From the cell containing the given text, extract its center point as [X, Y] coordinate. 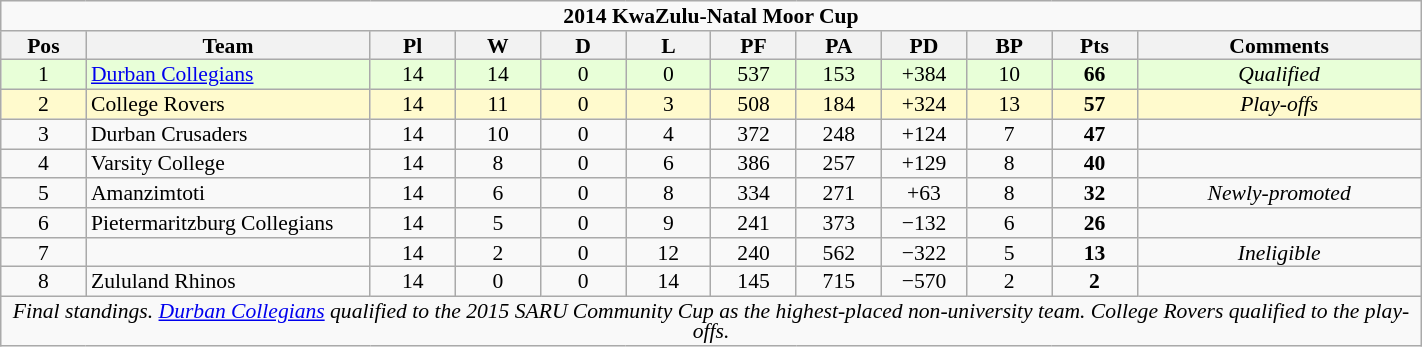
PD [924, 46]
−132 [924, 223]
Pos [44, 46]
Varsity College [228, 164]
+129 [924, 164]
−322 [924, 253]
66 [1094, 75]
Durban Collegians [228, 75]
184 [838, 105]
+63 [924, 193]
Comments [1279, 46]
386 [754, 164]
Pl [412, 46]
Pietermaritzburg Collegians [228, 223]
+384 [924, 75]
240 [754, 253]
241 [754, 223]
+124 [924, 134]
Ineligible [1279, 253]
Play-offs [1279, 105]
372 [754, 134]
2014 KwaZulu-Natal Moor Cup [711, 16]
373 [838, 223]
W [498, 46]
271 [838, 193]
−570 [924, 282]
PF [754, 46]
537 [754, 75]
257 [838, 164]
12 [668, 253]
9 [668, 223]
11 [498, 105]
47 [1094, 134]
26 [1094, 223]
Pts [1094, 46]
562 [838, 253]
BP [1010, 46]
153 [838, 75]
715 [838, 282]
D [584, 46]
+324 [924, 105]
L [668, 46]
57 [1094, 105]
Amanzimtoti [228, 193]
Team [228, 46]
40 [1094, 164]
College Rovers [228, 105]
Durban Crusaders [228, 134]
334 [754, 193]
248 [838, 134]
145 [754, 282]
1 [44, 75]
Newly-promoted [1279, 193]
Qualified [1279, 75]
508 [754, 105]
Zululand Rhinos [228, 282]
PA [838, 46]
32 [1094, 193]
